For the text-containing cell, return its midpoint in (X, Y) coordinate format. 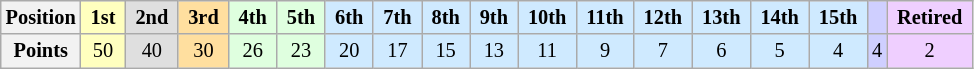
Position (41, 17)
26 (253, 51)
2 (930, 51)
50 (104, 51)
15th (838, 17)
6th (349, 17)
23 (301, 51)
9 (604, 51)
4th (253, 17)
5 (779, 51)
13th (721, 17)
7th (397, 17)
30 (203, 51)
15 (446, 51)
17 (397, 51)
13 (494, 51)
40 (152, 51)
12th (663, 17)
8th (446, 17)
Points (41, 51)
10th (547, 17)
9th (494, 17)
1st (104, 17)
11th (604, 17)
6 (721, 51)
11 (547, 51)
14th (779, 17)
7 (663, 51)
2nd (152, 17)
20 (349, 51)
Retired (930, 17)
5th (301, 17)
3rd (203, 17)
